Identify which cell holds the provided text, then report its (X, Y) central coordinate. 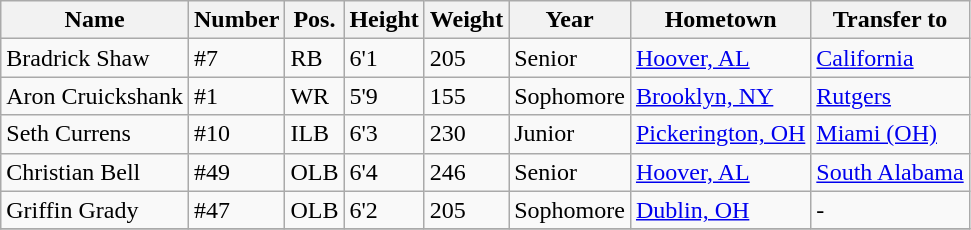
#7 (236, 58)
- (890, 210)
California (890, 58)
Christian Bell (95, 172)
#47 (236, 210)
5'9 (384, 96)
246 (466, 172)
ILB (314, 134)
6'3 (384, 134)
#1 (236, 96)
Weight (466, 20)
Junior (570, 134)
Transfer to (890, 20)
WR (314, 96)
Bradrick Shaw (95, 58)
Rutgers (890, 96)
Dublin, OH (720, 210)
Year (570, 20)
6'4 (384, 172)
Hometown (720, 20)
230 (466, 134)
155 (466, 96)
Miami (OH) (890, 134)
RB (314, 58)
#10 (236, 134)
6'2 (384, 210)
Name (95, 20)
Height (384, 20)
Griffin Grady (95, 210)
6'1 (384, 58)
Aron Cruickshank (95, 96)
Brooklyn, NY (720, 96)
Pos. (314, 20)
Number (236, 20)
Pickerington, OH (720, 134)
#49 (236, 172)
Seth Currens (95, 134)
South Alabama (890, 172)
